Return [x, y] of the center of cell containing provided text 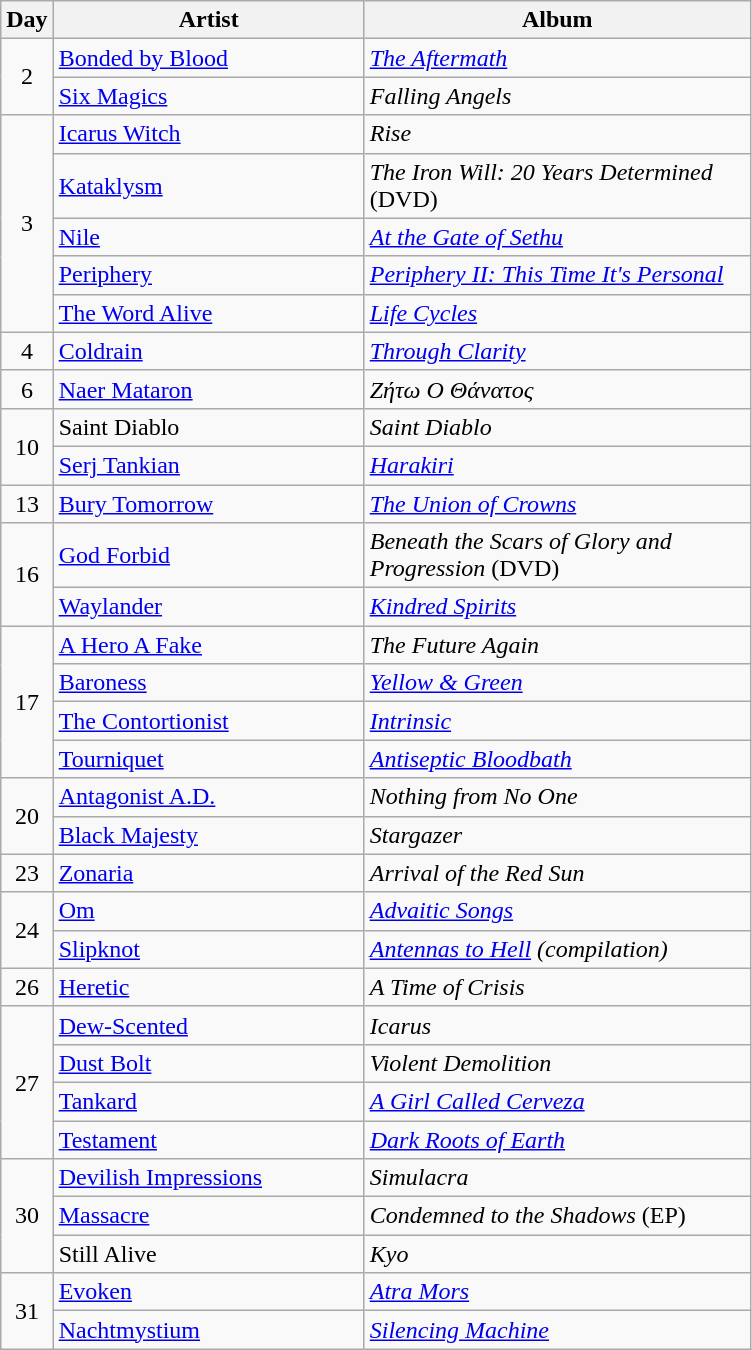
Icarus [557, 1025]
Black Majesty [208, 835]
The Future Again [557, 645]
23 [27, 873]
17 [27, 702]
Bonded by Blood [208, 58]
Day [27, 20]
Baroness [208, 683]
Bury Tomorrow [208, 503]
Tourniquet [208, 759]
Still Alive [208, 1254]
Nachtmystium [208, 1330]
13 [27, 503]
24 [27, 930]
God Forbid [208, 556]
Falling Angels [557, 96]
3 [27, 224]
Nothing from No One [557, 797]
Stargazer [557, 835]
The Iron Will: 20 Years Determined (DVD) [557, 186]
Arrival of the Red Sun [557, 873]
Kyo [557, 1254]
2 [27, 77]
Tankard [208, 1101]
Periphery [208, 275]
Intrinsic [557, 721]
Icarus Witch [208, 134]
Beneath the Scars of Glory and Progression (DVD) [557, 556]
Life Cycles [557, 313]
Evoken [208, 1292]
Devilish Impressions [208, 1178]
Dust Bolt [208, 1063]
The Union of Crowns [557, 503]
31 [27, 1311]
Condemned to the Shadows (EP) [557, 1216]
Yellow & Green [557, 683]
Violent Demolition [557, 1063]
Dew-Scented [208, 1025]
Serj Tankian [208, 465]
Silencing Machine [557, 1330]
A Girl Called Cerveza [557, 1101]
20 [27, 816]
Simulacra [557, 1178]
The Contortionist [208, 721]
6 [27, 389]
Zonaria [208, 873]
Naer Mataron [208, 389]
Rise [557, 134]
A Hero A Fake [208, 645]
Ζήτω Ο Θάνατος [557, 389]
Nile [208, 237]
Kindred Spirits [557, 607]
Periphery II: This Time It's Personal [557, 275]
Album [557, 20]
Advaitic Songs [557, 911]
Artist [208, 20]
Testament [208, 1139]
Slipknot [208, 949]
4 [27, 351]
Through Clarity [557, 351]
Heretic [208, 987]
The Word Alive [208, 313]
Dark Roots of Earth [557, 1139]
16 [27, 574]
Kataklysm [208, 186]
Antiseptic Bloodbath [557, 759]
27 [27, 1082]
10 [27, 446]
Antennas to Hell (compilation) [557, 949]
Massacre [208, 1216]
At the Gate of Sethu [557, 237]
The Aftermath [557, 58]
Waylander [208, 607]
26 [27, 987]
A Time of Crisis [557, 987]
Harakiri [557, 465]
Atra Mors [557, 1292]
30 [27, 1216]
Om [208, 911]
Six Magics [208, 96]
Coldrain [208, 351]
Antagonist A.D. [208, 797]
